Extract the [x, y] coordinate from the center of the cell holding the provided text.  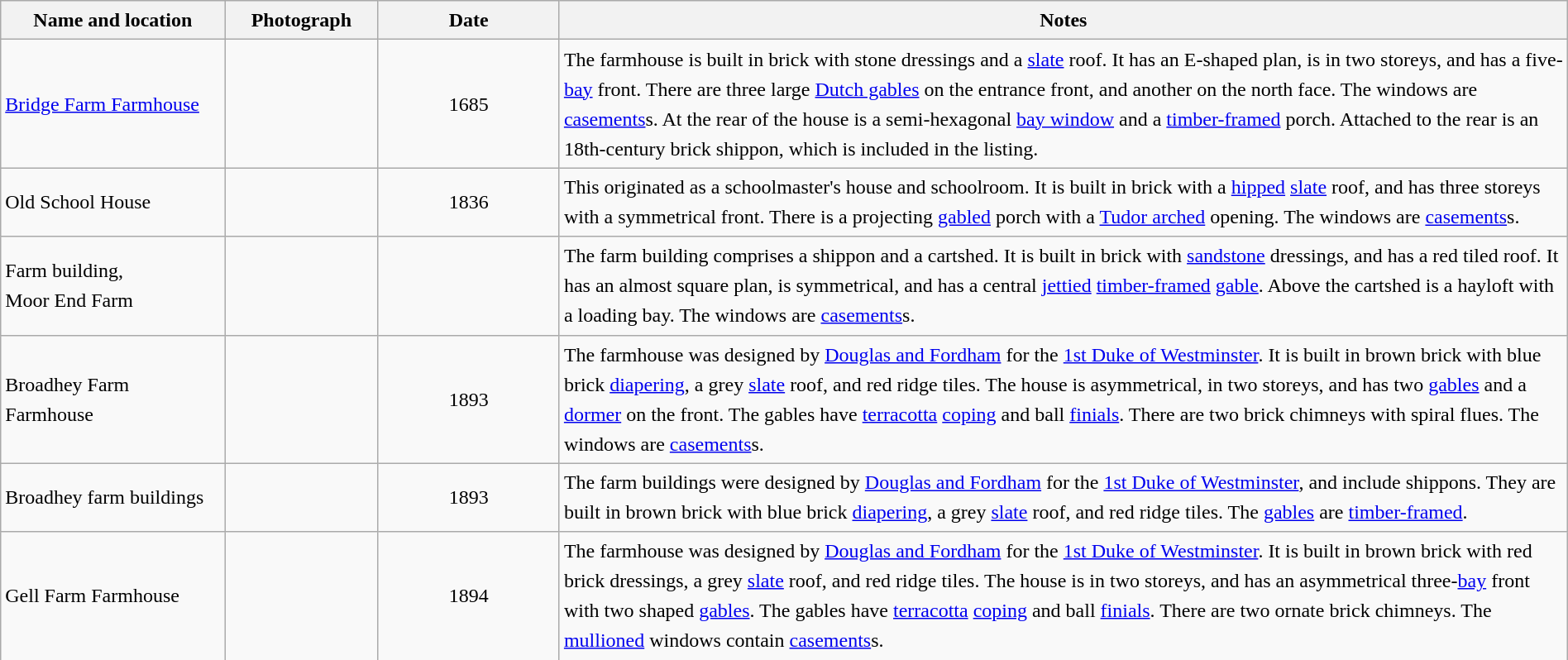
Gell Farm Farmhouse [112, 595]
Broadhey farm buildings [112, 498]
1836 [468, 202]
1894 [468, 595]
Farm building,Moor End Farm [112, 286]
1685 [468, 104]
Notes [1064, 20]
Old School House [112, 202]
Bridge Farm Farmhouse [112, 104]
Broadhey Farm Farmhouse [112, 399]
Date [468, 20]
Name and location [112, 20]
Photograph [301, 20]
